Identify which cell holds the provided text, then report its [x, y] central coordinate. 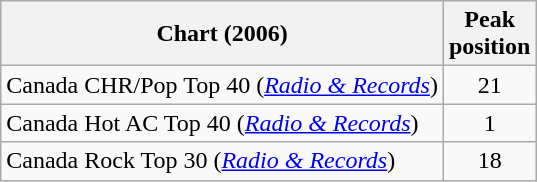
Canada CHR/Pop Top 40 (Radio & Records) [222, 85]
21 [489, 85]
Chart (2006) [222, 34]
Peakposition [489, 34]
Canada Rock Top 30 (Radio & Records) [222, 161]
1 [489, 123]
18 [489, 161]
Canada Hot AC Top 40 (Radio & Records) [222, 123]
